Pinpoint the cell where the given text exists, returning its [X, Y] midpoint coordinate. 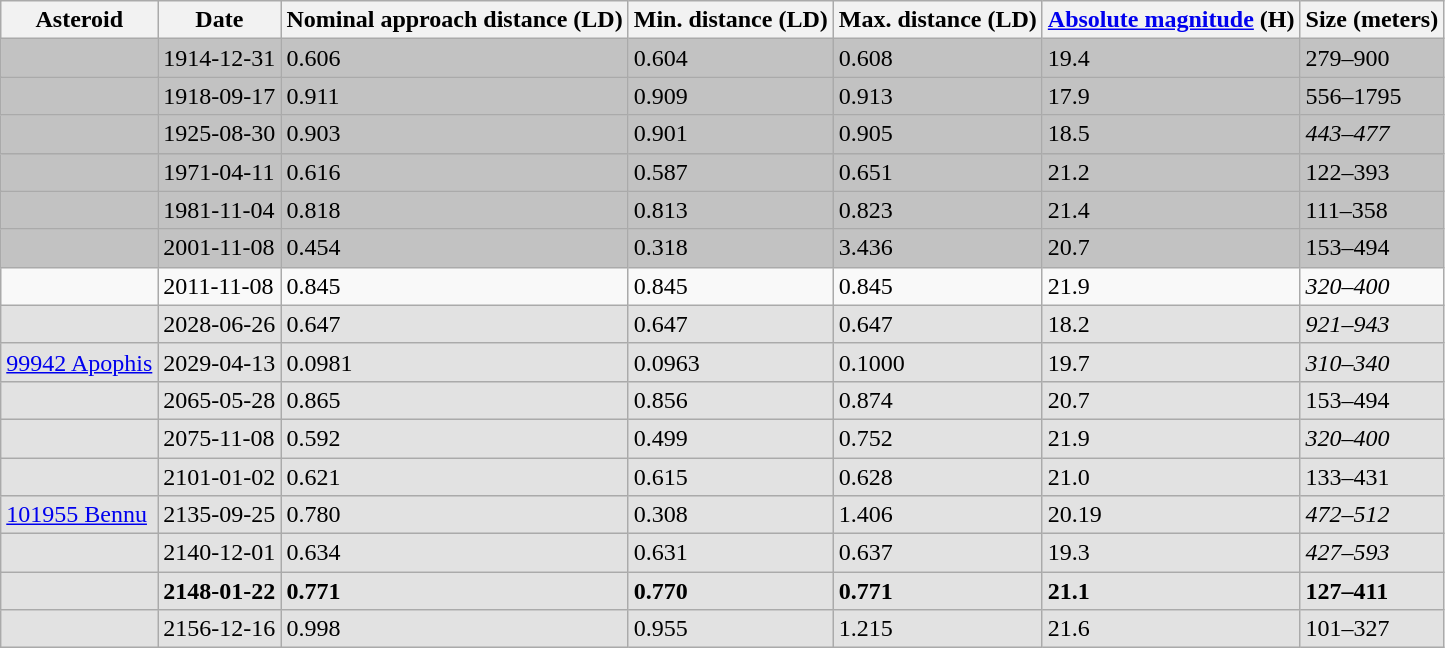
2135-09-25 [220, 515]
2001-11-08 [220, 248]
0.608 [938, 58]
0.592 [454, 438]
Asteroid [80, 20]
3.436 [938, 248]
1914-12-31 [220, 58]
0.606 [454, 58]
0.998 [454, 629]
921–943 [1372, 324]
0.634 [454, 553]
0.616 [454, 172]
101955 Bennu [80, 515]
Absolute magnitude (H) [1171, 20]
2140-12-01 [220, 553]
Min. distance (LD) [730, 20]
443–477 [1372, 134]
0.911 [454, 96]
1.215 [938, 629]
18.2 [1171, 324]
0.752 [938, 438]
0.780 [454, 515]
0.615 [730, 477]
1981-11-04 [220, 210]
21.6 [1171, 629]
0.901 [730, 134]
472–512 [1372, 515]
2156-12-16 [220, 629]
0.813 [730, 210]
0.637 [938, 553]
122–393 [1372, 172]
0.631 [730, 553]
21.4 [1171, 210]
133–431 [1372, 477]
0.651 [938, 172]
0.621 [454, 477]
2029-04-13 [220, 362]
0.0963 [730, 362]
0.770 [730, 591]
19.3 [1171, 553]
0.628 [938, 477]
Date [220, 20]
0.604 [730, 58]
2075-11-08 [220, 438]
2065-05-28 [220, 400]
0.308 [730, 515]
0.903 [454, 134]
Size (meters) [1372, 20]
427–593 [1372, 553]
1.406 [938, 515]
0.823 [938, 210]
310–340 [1372, 362]
0.318 [730, 248]
2028-06-26 [220, 324]
99942 Apophis [80, 362]
Max. distance (LD) [938, 20]
18.5 [1171, 134]
0.856 [730, 400]
279–900 [1372, 58]
Nominal approach distance (LD) [454, 20]
1918-09-17 [220, 96]
0.913 [938, 96]
0.955 [730, 629]
0.499 [730, 438]
20.19 [1171, 515]
0.874 [938, 400]
19.4 [1171, 58]
556–1795 [1372, 96]
0.454 [454, 248]
0.865 [454, 400]
0.818 [454, 210]
19.7 [1171, 362]
0.909 [730, 96]
1971-04-11 [220, 172]
101–327 [1372, 629]
21.2 [1171, 172]
2011-11-08 [220, 286]
21.1 [1171, 591]
2148-01-22 [220, 591]
0.905 [938, 134]
1925-08-30 [220, 134]
127–411 [1372, 591]
0.1000 [938, 362]
21.0 [1171, 477]
2101-01-02 [220, 477]
111–358 [1372, 210]
0.0981 [454, 362]
0.587 [730, 172]
17.9 [1171, 96]
